Provide the (x, y) coordinate of the cell's center where the given text is located.  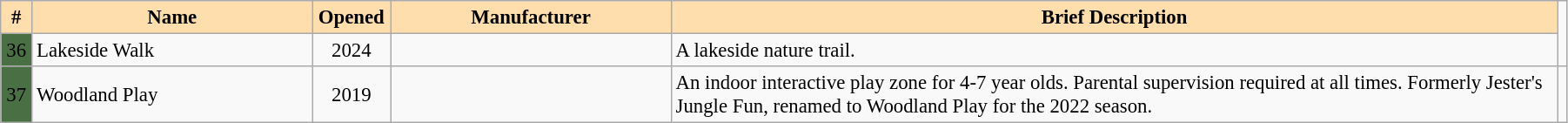
Brief Description (1114, 17)
Manufacturer (531, 17)
36 (17, 51)
2019 (352, 94)
Lakeside Walk (172, 51)
Opened (352, 17)
Woodland Play (172, 94)
Name (172, 17)
37 (17, 94)
2024 (352, 51)
A lakeside nature trail. (1114, 51)
# (17, 17)
